Identify which cell holds the provided text, then report its (x, y) central coordinate. 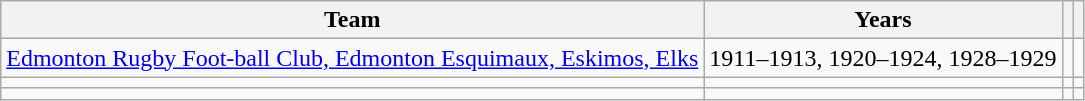
Years (883, 20)
Team (352, 20)
1911–1913, 1920–1924, 1928–1929 (883, 58)
Edmonton Rugby Foot-ball Club, Edmonton Esquimaux, Eskimos, Elks (352, 58)
